Return the (x, y) coordinate for the center point of the cell that contains the specified text.  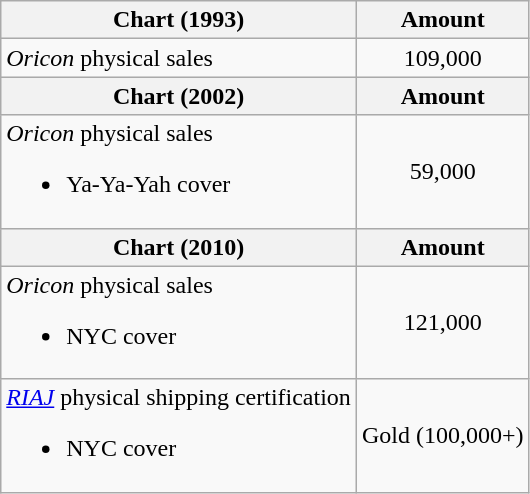
Oricon physical salesYa-Ya-Yah cover (179, 172)
Chart (2010) (179, 247)
59,000 (442, 172)
Oricon physical sales (179, 58)
Chart (1993) (179, 20)
RIAJ physical shipping certificationNYC cover (179, 436)
121,000 (442, 322)
Oricon physical salesNYC cover (179, 322)
109,000 (442, 58)
Chart (2002) (179, 96)
Gold (100,000+) (442, 436)
